From the cell containing the given text, extract its center point as (x, y) coordinate. 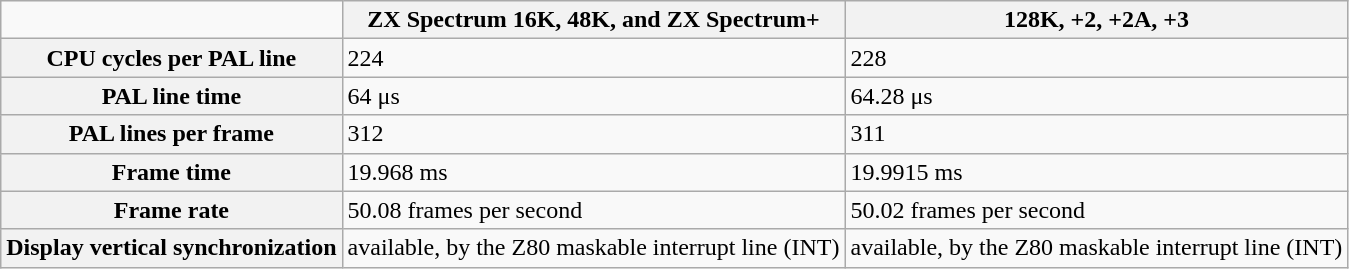
311 (1096, 134)
228 (1096, 58)
19.9915 ms (1096, 172)
64.28 μs (1096, 96)
PAL line time (172, 96)
312 (594, 134)
Frame time (172, 172)
ZX Spectrum 16K, 48K, and ZX Spectrum+ (594, 20)
50.08 frames per second (594, 210)
Display vertical synchronization (172, 248)
PAL lines per frame (172, 134)
Frame rate (172, 210)
CPU cycles per PAL line (172, 58)
128K, +2, +2A, +3 (1096, 20)
224 (594, 58)
64 μs (594, 96)
50.02 frames per second (1096, 210)
19.968 ms (594, 172)
